For the text-containing cell, return its midpoint in [X, Y] coordinate format. 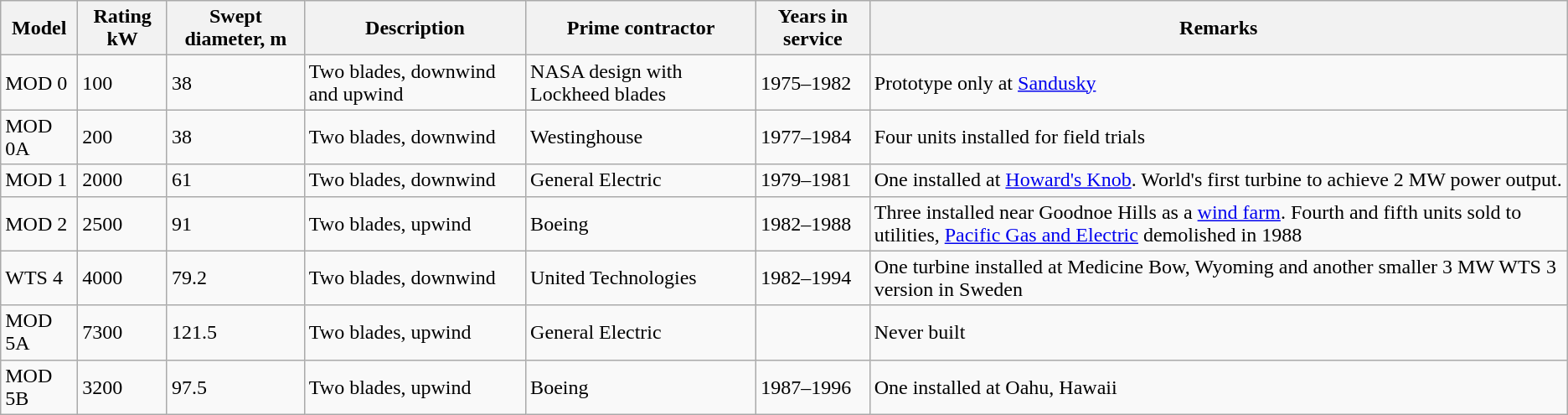
Rating kW [122, 29]
121.5 [235, 332]
2500 [122, 223]
1977–1984 [813, 137]
MOD 1 [39, 180]
1982–1988 [813, 223]
NASA design with Lockheed blades [642, 82]
Westinghouse [642, 137]
Description [415, 29]
One turbine installed at Medicine Bow, Wyoming and another smaller 3 MW WTS 3 version in Sweden [1218, 278]
Three installed near Goodnoe Hills as a wind farm. Fourth and fifth units sold to utilities, Pacific Gas and Electric demolished in 1988 [1218, 223]
1982–1994 [813, 278]
WTS 4 [39, 278]
1979–1981 [813, 180]
MOD 5B [39, 387]
Years in service [813, 29]
One installed at Howard's Knob. World's first turbine to achieve 2 MW power output. [1218, 180]
79.2 [235, 278]
4000 [122, 278]
100 [122, 82]
3200 [122, 387]
Prototype only at Sandusky [1218, 82]
MOD 0A [39, 137]
MOD 5A [39, 332]
Prime contractor [642, 29]
One installed at Oahu, Hawaii [1218, 387]
1975–1982 [813, 82]
2000 [122, 180]
Remarks [1218, 29]
Never built [1218, 332]
97.5 [235, 387]
Four units installed for field trials [1218, 137]
United Technologies [642, 278]
Swept diameter, m [235, 29]
7300 [122, 332]
MOD 0 [39, 82]
1987–1996 [813, 387]
200 [122, 137]
Model [39, 29]
61 [235, 180]
Two blades, downwind and upwind [415, 82]
MOD 2 [39, 223]
91 [235, 223]
